From the cell containing the given text, extract its center point as (X, Y) coordinate. 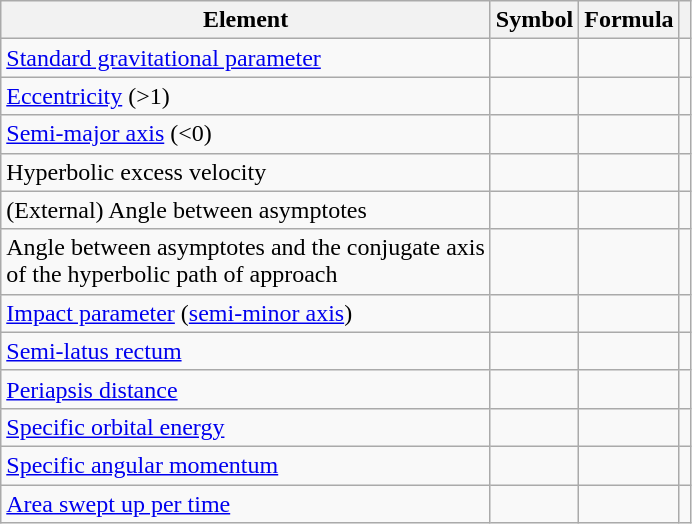
Semi-major axis (<0) (246, 134)
Formula (629, 20)
Semi-latus rectum (246, 351)
Element (246, 20)
Specific angular momentum (246, 465)
Periapsis distance (246, 389)
Impact parameter (semi-minor axis) (246, 313)
Area swept up per time (246, 503)
Eccentricity (>1) (246, 96)
Specific orbital energy (246, 427)
(External) Angle between asymptotes (246, 210)
Hyperbolic excess velocity (246, 172)
Standard gravitational parameter (246, 58)
Symbol (534, 20)
Angle between asymptotes and the conjugate axis of the hyperbolic path of approach (246, 262)
